Return [X, Y] of the center of cell containing provided text 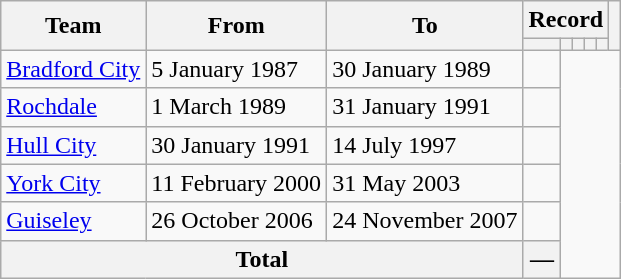
26 October 2006 [236, 221]
24 November 2007 [425, 221]
30 January 1989 [425, 69]
Hull City [74, 145]
11 February 2000 [236, 183]
5 January 1987 [236, 69]
Rochdale [74, 107]
Total [262, 259]
14 July 1997 [425, 145]
30 January 1991 [236, 145]
Guiseley [74, 221]
31 May 2003 [425, 183]
— [542, 259]
31 January 1991 [425, 107]
Record [566, 20]
1 March 1989 [236, 107]
York City [74, 183]
To [425, 26]
From [236, 26]
Team [74, 26]
Bradford City [74, 69]
